Extract the (X, Y) coordinate from the center of the cell holding the provided text.  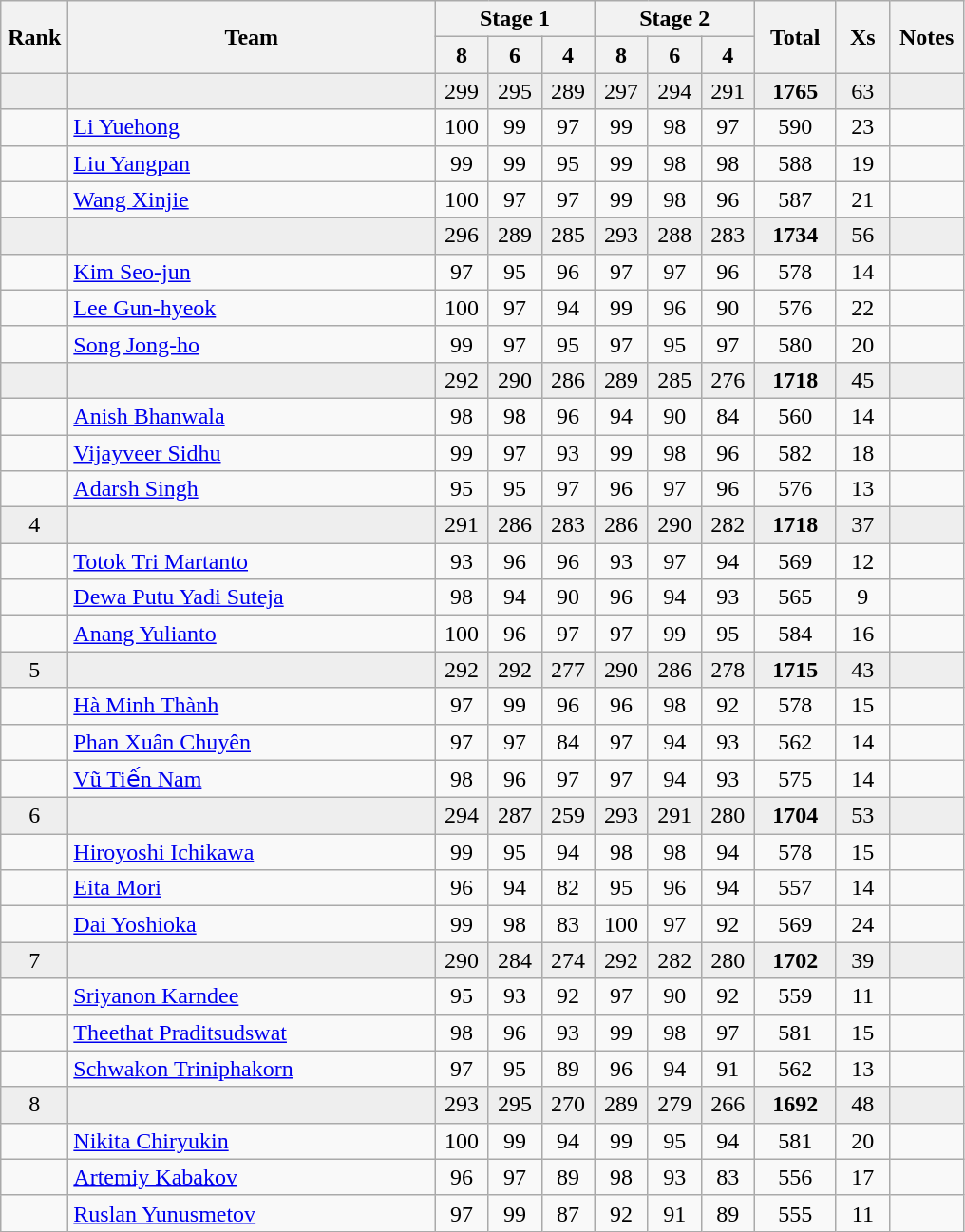
1734 (795, 236)
560 (795, 416)
284 (515, 960)
Vũ Tiến Nam (252, 779)
279 (674, 1105)
274 (568, 960)
82 (568, 888)
Nikita Chiryukin (252, 1141)
45 (862, 380)
43 (862, 670)
16 (862, 634)
1702 (795, 960)
Dewa Putu Yadi Suteja (252, 597)
Stage 1 (515, 19)
Total (795, 37)
Sriyanon Karndee (252, 996)
556 (795, 1177)
Phan Xuân Chuyên (252, 742)
17 (862, 1177)
Adarsh Singh (252, 489)
Lee Gun-hyeok (252, 308)
Notes (927, 37)
Liu Yangpan (252, 163)
Theethat Praditsudswat (252, 1033)
87 (568, 1213)
56 (862, 236)
18 (862, 453)
259 (568, 816)
Xs (862, 37)
276 (728, 380)
587 (795, 199)
Ruslan Yunusmetov (252, 1213)
Wang Xinjie (252, 199)
588 (795, 163)
559 (795, 996)
21 (862, 199)
270 (568, 1105)
Rank (34, 37)
Totok Tri Martanto (252, 561)
Artemiy Kabakov (252, 1177)
1692 (795, 1105)
12 (862, 561)
24 (862, 924)
297 (621, 91)
575 (795, 779)
7 (34, 960)
582 (795, 453)
Eita Mori (252, 888)
Schwakon Triniphakorn (252, 1069)
590 (795, 127)
Anang Yulianto (252, 634)
39 (862, 960)
287 (515, 816)
Kim Seo-jun (252, 272)
19 (862, 163)
584 (795, 634)
1765 (795, 91)
580 (795, 344)
48 (862, 1105)
Stage 2 (674, 19)
1715 (795, 670)
Anish Bhanwala (252, 416)
277 (568, 670)
Vijayveer Sidhu (252, 453)
Dai Yoshioka (252, 924)
Hiroyoshi Ichikawa (252, 852)
53 (862, 816)
299 (462, 91)
288 (674, 236)
Hà Minh Thành (252, 706)
Li Yuehong (252, 127)
557 (795, 888)
296 (462, 236)
22 (862, 308)
Song Jong-ho (252, 344)
5 (34, 670)
63 (862, 91)
565 (795, 597)
266 (728, 1105)
23 (862, 127)
278 (728, 670)
9 (862, 597)
Team (252, 37)
37 (862, 525)
1704 (795, 816)
555 (795, 1213)
